Find where the given text appears and provide that cell's center as [X, Y] coordinate. 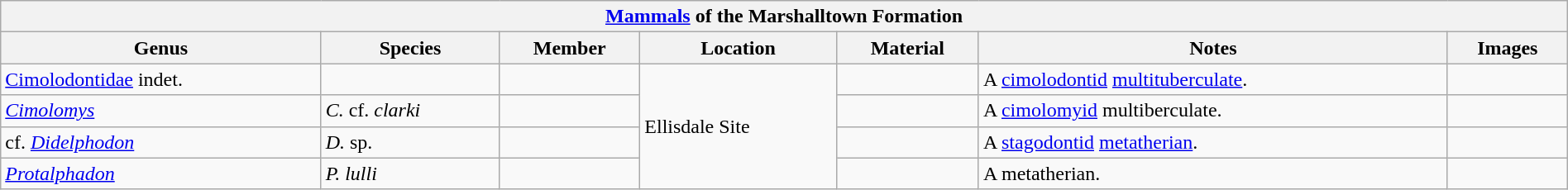
Member [570, 48]
A metatherian. [1212, 173]
Cimolodontidae indet. [160, 79]
cf. Didelphodon [160, 142]
C. cf. clarki [410, 111]
D. sp. [410, 142]
Location [738, 48]
A cimolodontid multituberculate. [1212, 79]
Notes [1212, 48]
Mammals of the Marshalltown Formation [784, 17]
A stagodontid metatherian. [1212, 142]
Species [410, 48]
A cimolomyid multiberculate. [1212, 111]
Ellisdale Site [738, 126]
Genus [160, 48]
Protalphadon [160, 173]
Cimolomys [160, 111]
Images [1507, 48]
Material [907, 48]
P. lulli [410, 173]
